Identify which cell holds the provided text, then report its [X, Y] central coordinate. 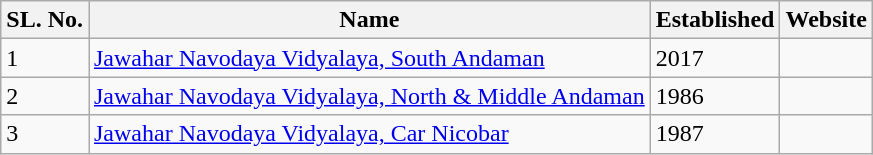
1987 [715, 134]
Website [826, 20]
2 [45, 96]
Name [369, 20]
1986 [715, 96]
Established [715, 20]
3 [45, 134]
Jawahar Navodaya Vidyalaya, North & Middle Andaman [369, 96]
Jawahar Navodaya Vidyalaya, South Andaman [369, 58]
SL. No. [45, 20]
2017 [715, 58]
Jawahar Navodaya Vidyalaya, Car Nicobar [369, 134]
1 [45, 58]
